Scan for the cell matching the given text and deliver its [X, Y] coordinate at center. 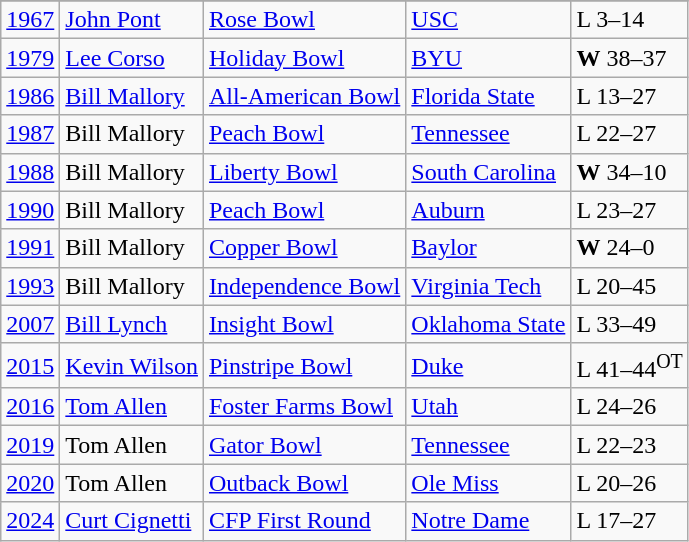
1987 [30, 134]
L 23–27 [630, 210]
Virginia Tech [488, 286]
Bill Lynch [132, 324]
2024 [30, 521]
L 20–45 [630, 286]
Gator Bowl [304, 445]
South Carolina [488, 172]
L 3–14 [630, 20]
W 38–37 [630, 58]
CFP First Round [304, 521]
Liberty Bowl [304, 172]
L 22–27 [630, 134]
Kevin Wilson [132, 366]
W 34–10 [630, 172]
2019 [30, 445]
Insight Bowl [304, 324]
Copper Bowl [304, 248]
Independence Bowl [304, 286]
Curt Cignetti [132, 521]
Auburn [488, 210]
Rose Bowl [304, 20]
Outback Bowl [304, 483]
USC [488, 20]
John Pont [132, 20]
2020 [30, 483]
1993 [30, 286]
Florida State [488, 96]
L 33–49 [630, 324]
All-American Bowl [304, 96]
1979 [30, 58]
Lee Corso [132, 58]
Foster Farms Bowl [304, 407]
L 24–26 [630, 407]
1986 [30, 96]
BYU [488, 58]
L 17–27 [630, 521]
2015 [30, 366]
Pinstripe Bowl [304, 366]
1991 [30, 248]
2007 [30, 324]
L 41–44OT [630, 366]
Ole Miss [488, 483]
1990 [30, 210]
L 13–27 [630, 96]
Oklahoma State [488, 324]
Baylor [488, 248]
1967 [30, 20]
1988 [30, 172]
Duke [488, 366]
2016 [30, 407]
W 24–0 [630, 248]
L 20–26 [630, 483]
Notre Dame [488, 521]
L 22–23 [630, 445]
Holiday Bowl [304, 58]
Utah [488, 407]
